Search for the cell housing the specified text and yield its [X, Y] center coordinate. 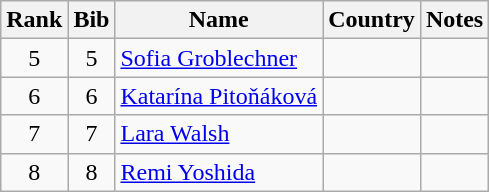
Country [372, 20]
Katarína Pitoňáková [219, 96]
Rank [34, 20]
Notes [454, 20]
Name [219, 20]
Sofia Groblechner [219, 58]
Lara Walsh [219, 134]
Bib [92, 20]
Remi Yoshida [219, 172]
